From the cell containing the given text, extract its center point as (X, Y) coordinate. 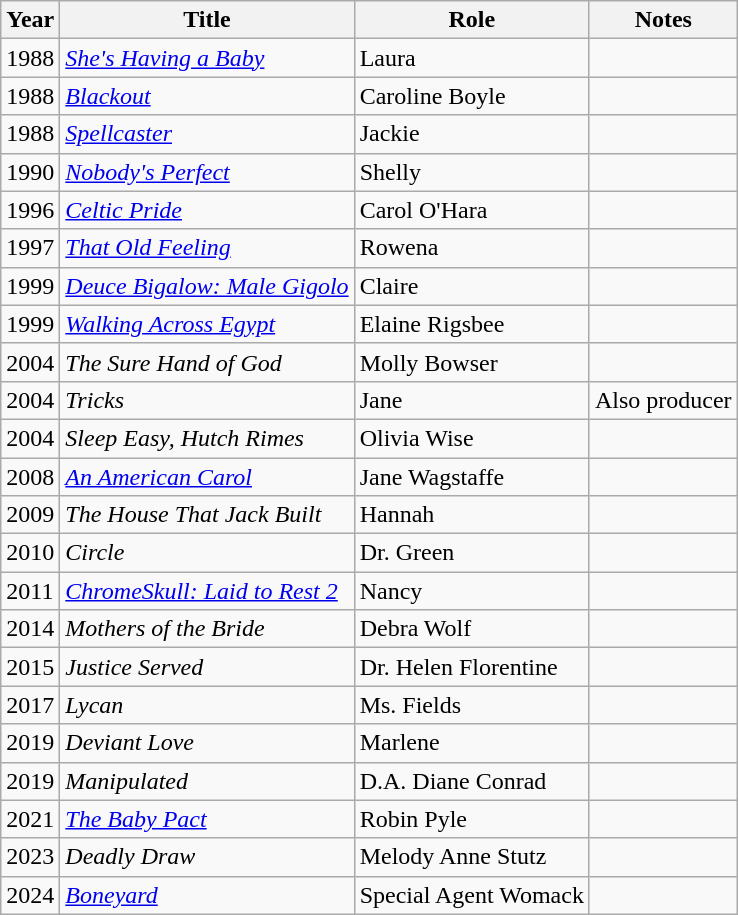
That Old Feeling (207, 248)
Walking Across Egypt (207, 324)
2015 (30, 667)
Sleep Easy, Hutch Rimes (207, 438)
Dr. Helen Florentine (472, 667)
Deuce Bigalow: Male Gigolo (207, 286)
Manipulated (207, 781)
Shelly (472, 172)
2008 (30, 477)
Spellcaster (207, 134)
D.A. Diane Conrad (472, 781)
2017 (30, 705)
She's Having a Baby (207, 58)
Tricks (207, 400)
Nancy (472, 591)
Carol O'Hara (472, 210)
Rowena (472, 248)
Circle (207, 553)
Melody Anne Stutz (472, 857)
Deadly Draw (207, 857)
Hannah (472, 515)
Lycan (207, 705)
Blackout (207, 96)
1996 (30, 210)
Dr. Green (472, 553)
Laura (472, 58)
Special Agent Womack (472, 895)
Celtic Pride (207, 210)
Nobody's Perfect (207, 172)
Notes (663, 20)
Deviant Love (207, 743)
1997 (30, 248)
2024 (30, 895)
An American Carol (207, 477)
Claire (472, 286)
Jane (472, 400)
Mothers of the Bride (207, 629)
Role (472, 20)
2021 (30, 819)
Marlene (472, 743)
Justice Served (207, 667)
Jane Wagstaffe (472, 477)
The House That Jack Built (207, 515)
Ms. Fields (472, 705)
2023 (30, 857)
Year (30, 20)
Elaine Rigsbee (472, 324)
The Sure Hand of God (207, 362)
Title (207, 20)
2014 (30, 629)
Caroline Boyle (472, 96)
Olivia Wise (472, 438)
Molly Bowser (472, 362)
2009 (30, 515)
Debra Wolf (472, 629)
2010 (30, 553)
1990 (30, 172)
Boneyard (207, 895)
The Baby Pact (207, 819)
Also producer (663, 400)
2011 (30, 591)
Jackie (472, 134)
ChromeSkull: Laid to Rest 2 (207, 591)
Robin Pyle (472, 819)
